Provide the (X, Y) coordinate of the cell's center where the given text is located.  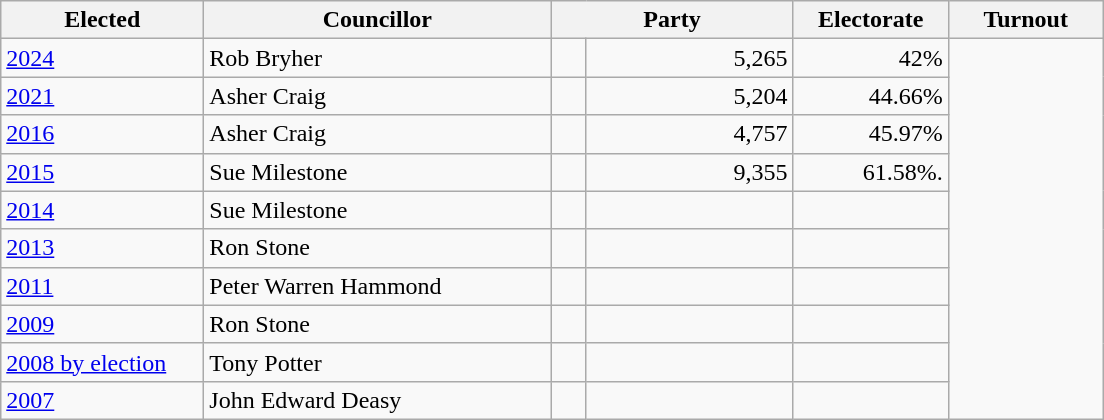
2014 (102, 210)
John Edward Deasy (378, 400)
2008 by election (102, 362)
Councillor (378, 20)
2015 (102, 172)
42% (870, 58)
2024 (102, 58)
9,355 (690, 172)
2011 (102, 286)
2013 (102, 248)
Rob Bryher (378, 58)
44.66% (870, 96)
Turnout (1026, 20)
Elected (102, 20)
2021 (102, 96)
45.97% (870, 134)
Electorate (870, 20)
Peter Warren Hammond (378, 286)
2007 (102, 400)
4,757 (690, 134)
Party (672, 20)
61.58%. (870, 172)
5,265 (690, 58)
2016 (102, 134)
2009 (102, 324)
5,204 (690, 96)
Tony Potter (378, 362)
